Output the [x, y] coordinate of the center of the cell containing the given text.  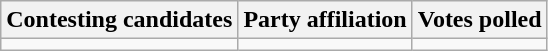
Contesting candidates [120, 20]
Votes polled [480, 20]
Party affiliation [325, 20]
